Search for the cell housing the specified text and yield its [x, y] center coordinate. 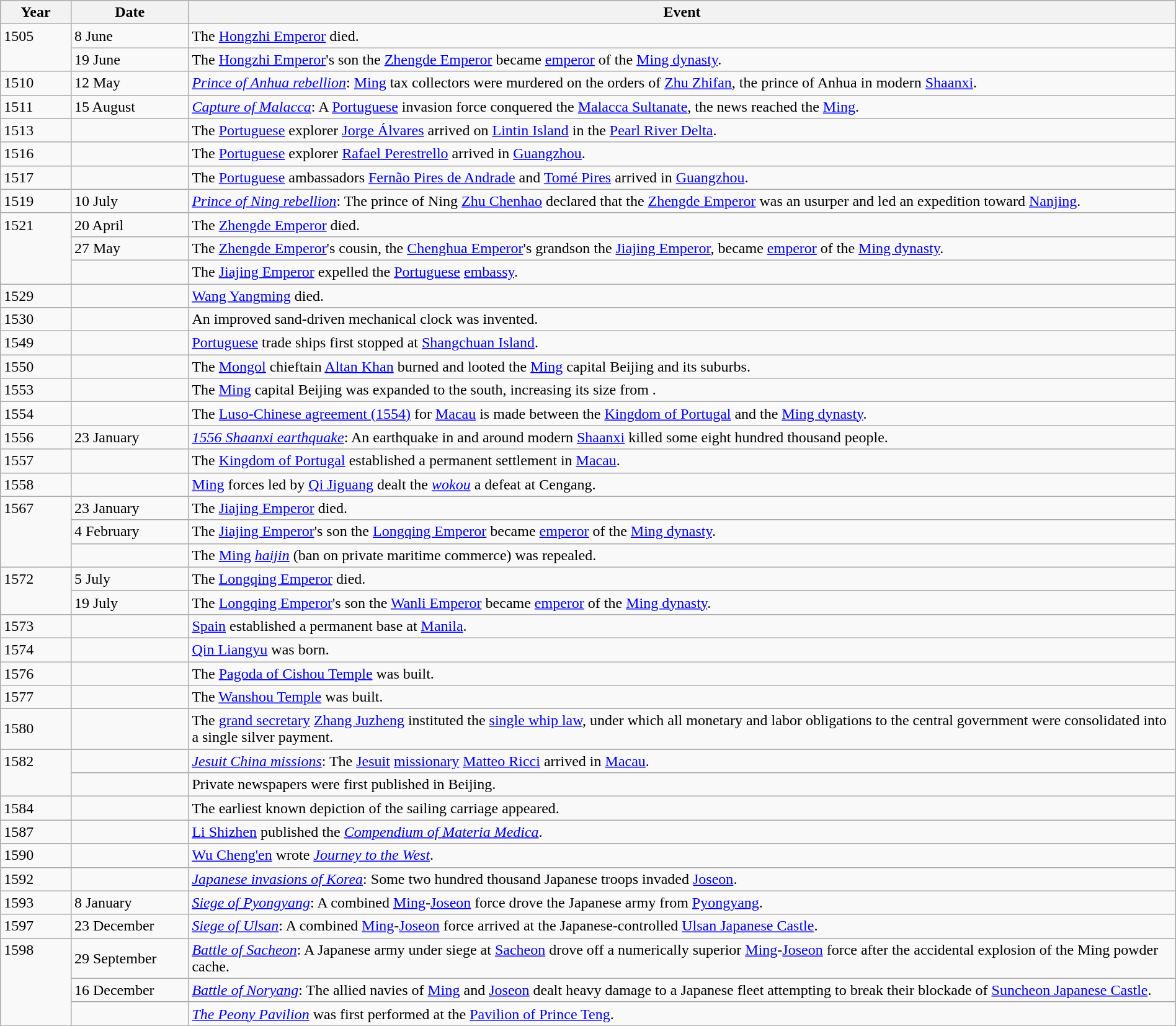
1529 [36, 296]
Portuguese trade ships first stopped at Shangchuan Island. [682, 343]
19 June [129, 60]
1521 [36, 248]
1530 [36, 319]
1519 [36, 201]
1517 [36, 177]
The Hongzhi Emperor died. [682, 36]
12 May [129, 83]
The Ming capital Beijing was expanded to the south, increasing its size from . [682, 390]
1550 [36, 367]
Year [36, 12]
The Hongzhi Emperor's son the Zhengde Emperor became emperor of the Ming dynasty. [682, 60]
1513 [36, 130]
The Longqing Emperor's son the Wanli Emperor became emperor of the Ming dynasty. [682, 602]
1590 [36, 855]
Spain established a permanent base at Manila. [682, 626]
Event [682, 12]
The Luso-Chinese agreement (1554) for Macau is made between the Kingdom of Portugal and the Ming dynasty. [682, 414]
Wu Cheng'en wrote Journey to the West. [682, 855]
29 September [129, 958]
8 January [129, 903]
The Zhengde Emperor died. [682, 225]
The Jiajing Emperor's son the Longqing Emperor became emperor of the Ming dynasty. [682, 532]
Capture of Malacca: A Portuguese invasion force conquered the Malacca Sultanate, the news reached the Ming. [682, 107]
5 July [129, 579]
1573 [36, 626]
Jesuit China missions: The Jesuit missionary Matteo Ricci arrived in Macau. [682, 761]
1505 [36, 48]
1597 [36, 926]
Ming forces led by Qi Jiguang dealt the wokou a defeat at Cengang. [682, 484]
10 July [129, 201]
1572 [36, 591]
Li Shizhen published the Compendium of Materia Medica. [682, 832]
19 July [129, 602]
8 June [129, 36]
1557 [36, 461]
The Mongol chieftain Altan Khan burned and looted the Ming capital Beijing and its suburbs. [682, 367]
Date [129, 12]
1556 [36, 437]
1582 [36, 773]
The Kingdom of Portugal established a permanent settlement in Macau. [682, 461]
Prince of Ning rebellion: The prince of Ning Zhu Chenhao declared that the Zhengde Emperor was an usurper and led an expedition toward Nanjing. [682, 201]
1577 [36, 697]
The earliest known depiction of the sailing carriage appeared. [682, 808]
The Ming haijin (ban on private maritime commerce) was repealed. [682, 555]
1576 [36, 673]
1592 [36, 879]
Siege of Pyongyang: A combined Ming-Joseon force drove the Japanese army from Pyongyang. [682, 903]
1567 [36, 532]
Wang Yangming died. [682, 296]
The Jiajing Emperor died. [682, 508]
1558 [36, 484]
4 February [129, 532]
The Peony Pavilion was first performed at the Pavilion of Prince Teng. [682, 1014]
Prince of Anhua rebellion: Ming tax collectors were murdered on the orders of Zhu Zhifan, the prince of Anhua in modern Shaanxi. [682, 83]
1574 [36, 649]
Siege of Ulsan: A combined Ming-Joseon force arrived at the Japanese-controlled Ulsan Japanese Castle. [682, 926]
1584 [36, 808]
15 August [129, 107]
Qin Liangyu was born. [682, 649]
1553 [36, 390]
1598 [36, 981]
27 May [129, 248]
1554 [36, 414]
The Zhengde Emperor's cousin, the Chenghua Emperor's grandson the Jiajing Emperor, became emperor of the Ming dynasty. [682, 248]
Japanese invasions of Korea: Some two hundred thousand Japanese troops invaded Joseon. [682, 879]
1549 [36, 343]
1511 [36, 107]
The Pagoda of Cishou Temple was built. [682, 673]
Private newspapers were first published in Beijing. [682, 785]
The Longqing Emperor died. [682, 579]
The Jiajing Emperor expelled the Portuguese embassy. [682, 272]
16 December [129, 990]
The Portuguese explorer Jorge Álvares arrived on Lintin Island in the Pearl River Delta. [682, 130]
An improved sand-driven mechanical clock was invented. [682, 319]
1580 [36, 729]
1510 [36, 83]
20 April [129, 225]
The Wanshou Temple was built. [682, 697]
23 December [129, 926]
1516 [36, 154]
1587 [36, 832]
1556 Shaanxi earthquake: An earthquake in and around modern Shaanxi killed some eight hundred thousand people. [682, 437]
1593 [36, 903]
The Portuguese explorer Rafael Perestrello arrived in Guangzhou. [682, 154]
The Portuguese ambassadors Fernão Pires de Andrade and Tomé Pires arrived in Guangzhou. [682, 177]
